Find where the given text appears and provide that cell's center as [x, y] coordinate. 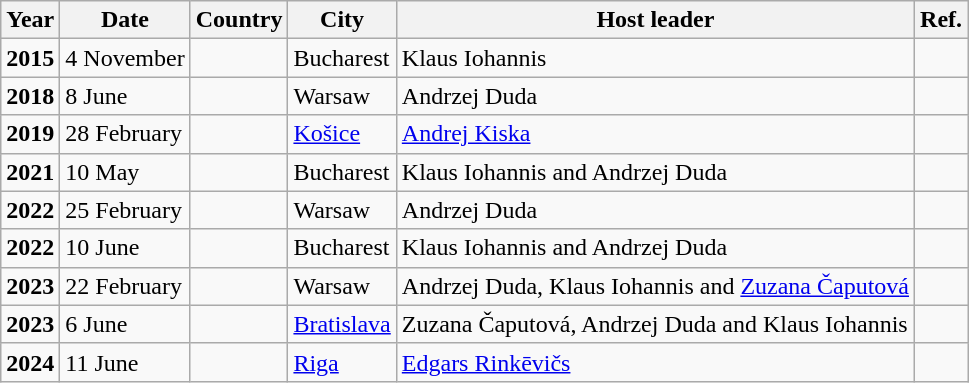
Andrej Kiska [655, 134]
2024 [30, 362]
6 June [125, 324]
City [342, 20]
Date [125, 20]
2015 [30, 58]
Klaus Iohannis [655, 58]
4 November [125, 58]
11 June [125, 362]
2018 [30, 96]
Bratislava [342, 324]
10 May [125, 172]
Andrzej Duda, Klaus Iohannis and Zuzana Čaputová [655, 286]
22 February [125, 286]
Ref. [942, 20]
25 February [125, 210]
2019 [30, 134]
Year [30, 20]
8 June [125, 96]
Riga [342, 362]
Košice [342, 134]
Zuzana Čaputová, Andrzej Duda and Klaus Iohannis [655, 324]
2021 [30, 172]
Country [239, 20]
28 February [125, 134]
Host leader [655, 20]
10 June [125, 248]
Edgars Rinkēvičs [655, 362]
